For the text-containing cell, return its midpoint in [x, y] coordinate format. 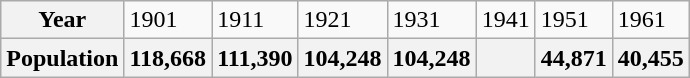
44,871 [574, 58]
Year [62, 20]
40,455 [650, 58]
Population [62, 58]
1961 [650, 20]
1901 [168, 20]
1931 [432, 20]
118,668 [168, 58]
1951 [574, 20]
1941 [506, 20]
1921 [342, 20]
1911 [255, 20]
111,390 [255, 58]
